Provide the [x, y] coordinate of the cell's center where the given text is located.  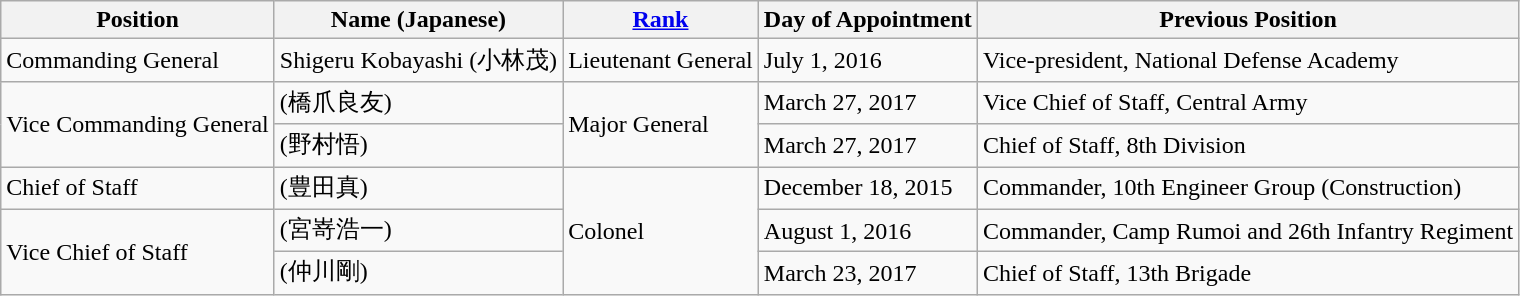
Vice Chief of Staff, Central Army [1248, 102]
Position [138, 20]
Name (Japanese) [418, 20]
Lieutenant General [661, 60]
(豊田真) [418, 188]
Colonel [661, 230]
Commander, 10th Engineer Group (Construction) [1248, 188]
Shigeru Kobayashi (小林茂) [418, 60]
August 1, 2016 [868, 230]
Chief of Staff [138, 188]
December 18, 2015 [868, 188]
Vice-president, National Defense Academy [1248, 60]
(野村悟) [418, 146]
Commander, Camp Rumoi and 26th Infantry Regiment [1248, 230]
(宮嵜浩一) [418, 230]
Day of Appointment [868, 20]
July 1, 2016 [868, 60]
Chief of Staff, 8th Division [1248, 146]
Commanding General [138, 60]
Vice Commanding General [138, 124]
Rank [661, 20]
(橋爪良友) [418, 102]
March 23, 2017 [868, 274]
(仲川剛) [418, 274]
Previous Position [1248, 20]
Vice Chief of Staff [138, 252]
Major General [661, 124]
Chief of Staff, 13th Brigade [1248, 274]
